Identify which cell holds the provided text, then report its [x, y] central coordinate. 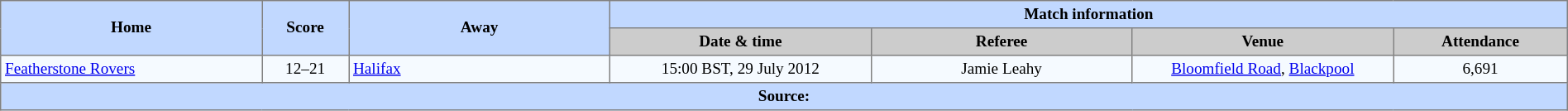
12–21 [304, 70]
Match information [1088, 15]
Referee [1002, 41]
Away [480, 28]
Home [131, 28]
15:00 BST, 29 July 2012 [740, 70]
Source: [784, 96]
Featherstone Rovers [131, 70]
Score [304, 28]
6,691 [1480, 70]
Attendance [1480, 41]
Jamie Leahy [1002, 70]
Date & time [740, 41]
Halifax [480, 70]
Venue [1263, 41]
Bloomfield Road, Blackpool [1263, 70]
